Capture the cell that displays the provided text and extract its [x, y] central coordinate. 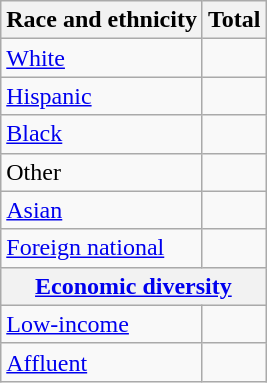
Hispanic [102, 96]
Other [102, 172]
Foreign national [102, 248]
Low-income [102, 324]
Affluent [102, 362]
Asian [102, 210]
Total [234, 20]
Black [102, 134]
Race and ethnicity [102, 20]
Economic diversity [134, 286]
White [102, 58]
